From the cell containing the given text, extract its center point as [X, Y] coordinate. 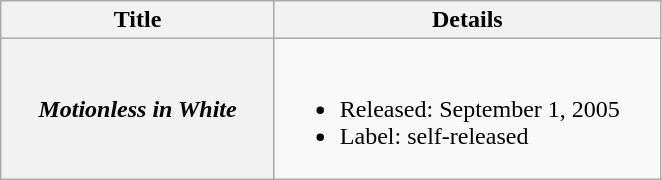
Title [138, 20]
Details [467, 20]
Motionless in White [138, 109]
Released: September 1, 2005Label: self-released [467, 109]
